Find where the given text appears and provide that cell's center as [X, Y] coordinate. 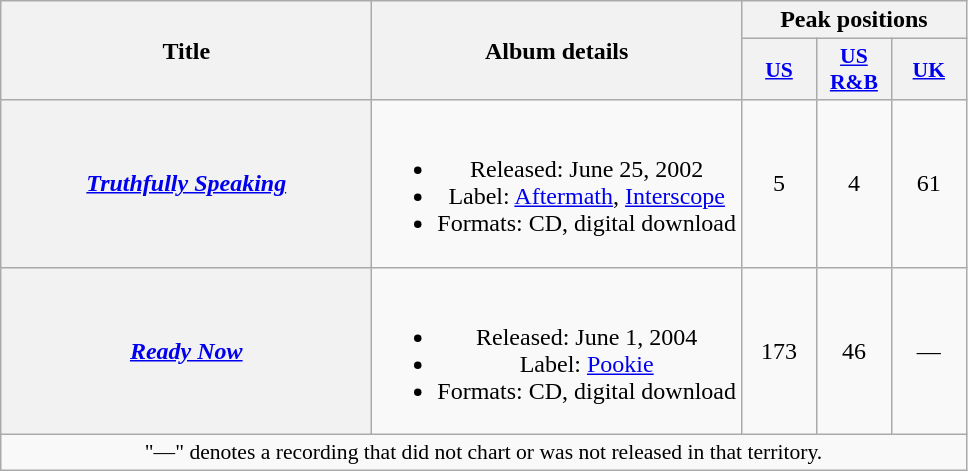
61 [928, 184]
Released: June 25, 2002Label: Aftermath, InterscopeFormats: CD, digital download [557, 184]
Released: June 1, 2004Label: PookieFormats: CD, digital download [557, 350]
Title [186, 50]
4 [854, 184]
US [780, 70]
Ready Now [186, 350]
Truthfully Speaking [186, 184]
173 [780, 350]
UK [928, 70]
— [928, 350]
US R&B [854, 70]
Album details [557, 50]
Peak positions [854, 20]
46 [854, 350]
"—" denotes a recording that did not chart or was not released in that territory. [484, 452]
5 [780, 184]
